Determine the (x, y) coordinate at the center of the cell enclosing the given text.  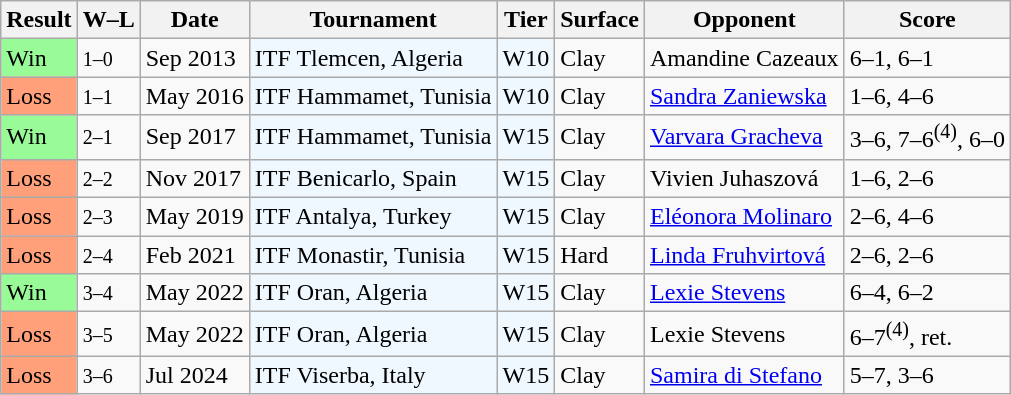
Nov 2017 (194, 178)
Vivien Juhaszová (744, 178)
Tier (526, 20)
ITF Monastir, Tunisia (373, 255)
Surface (600, 20)
ITF Benicarlo, Spain (373, 178)
Opponent (744, 20)
Varvara Gracheva (744, 138)
Jul 2024 (194, 375)
Linda Fruhvirtová (744, 255)
Sep 2017 (194, 138)
May 2019 (194, 217)
ITF Tlemcen, Algeria (373, 58)
3–6 (108, 375)
Eléonora Molinaro (744, 217)
Score (927, 20)
May 2016 (194, 96)
ITF Viserba, Italy (373, 375)
3–5 (108, 334)
3–4 (108, 293)
2–4 (108, 255)
1–1 (108, 96)
Result (39, 20)
1–6, 4–6 (927, 96)
2–6, 4–6 (927, 217)
Date (194, 20)
6–7(4), ret. (927, 334)
Tournament (373, 20)
Samira di Stefano (744, 375)
6–1, 6–1 (927, 58)
ITF Antalya, Turkey (373, 217)
Sandra Zaniewska (744, 96)
W–L (108, 20)
3–6, 7–6(4), 6–0 (927, 138)
Amandine Cazeaux (744, 58)
1–0 (108, 58)
1–6, 2–6 (927, 178)
2–3 (108, 217)
6–4, 6–2 (927, 293)
Hard (600, 255)
5–7, 3–6 (927, 375)
2–1 (108, 138)
2–6, 2–6 (927, 255)
Feb 2021 (194, 255)
2–2 (108, 178)
Sep 2013 (194, 58)
